Output the [X, Y] coordinate of the center of the cell containing the given text.  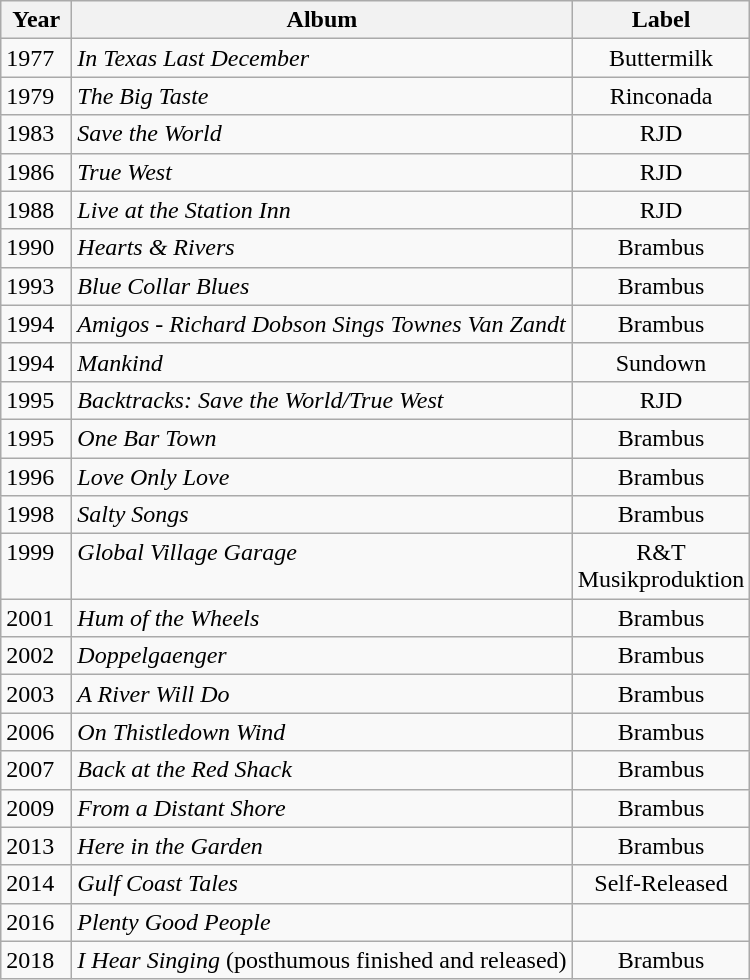
Self-Released [661, 884]
1977 [36, 58]
Album [322, 20]
Buttermilk [661, 58]
Sundown [661, 362]
Gulf Coast Tales [322, 884]
Blue Collar Blues [322, 286]
2016 [36, 922]
In Texas Last December [322, 58]
Back at the Red Shack [322, 770]
True West [322, 172]
Year [36, 20]
The Big Taste [322, 96]
Plenty Good People [322, 922]
1986 [36, 172]
Here in the Garden [322, 846]
One Bar Town [322, 438]
Label [661, 20]
A River Will Do [322, 694]
Backtracks: Save the World/True West [322, 400]
2009 [36, 808]
1996 [36, 477]
1990 [36, 248]
Global Village Garage [322, 566]
2006 [36, 732]
Rinconada [661, 96]
2007 [36, 770]
Salty Songs [322, 515]
1993 [36, 286]
2014 [36, 884]
2001 [36, 618]
2018 [36, 960]
From a Distant Shore [322, 808]
Save the World [322, 134]
2003 [36, 694]
Amigos - Richard Dobson Sings Townes Van Zandt [322, 324]
1988 [36, 210]
Love Only Love [322, 477]
Hum of the Wheels [322, 618]
Mankind [322, 362]
1999 [36, 566]
R&T Musikproduktion [661, 566]
Live at the Station Inn [322, 210]
1979 [36, 96]
1998 [36, 515]
Doppelgaenger [322, 656]
2013 [36, 846]
I Hear Singing (posthumous finished and released) [322, 960]
2002 [36, 656]
Hearts & Rivers [322, 248]
1983 [36, 134]
On Thistledown Wind [322, 732]
